Find where the given text appears and provide that cell's center as [X, Y] coordinate. 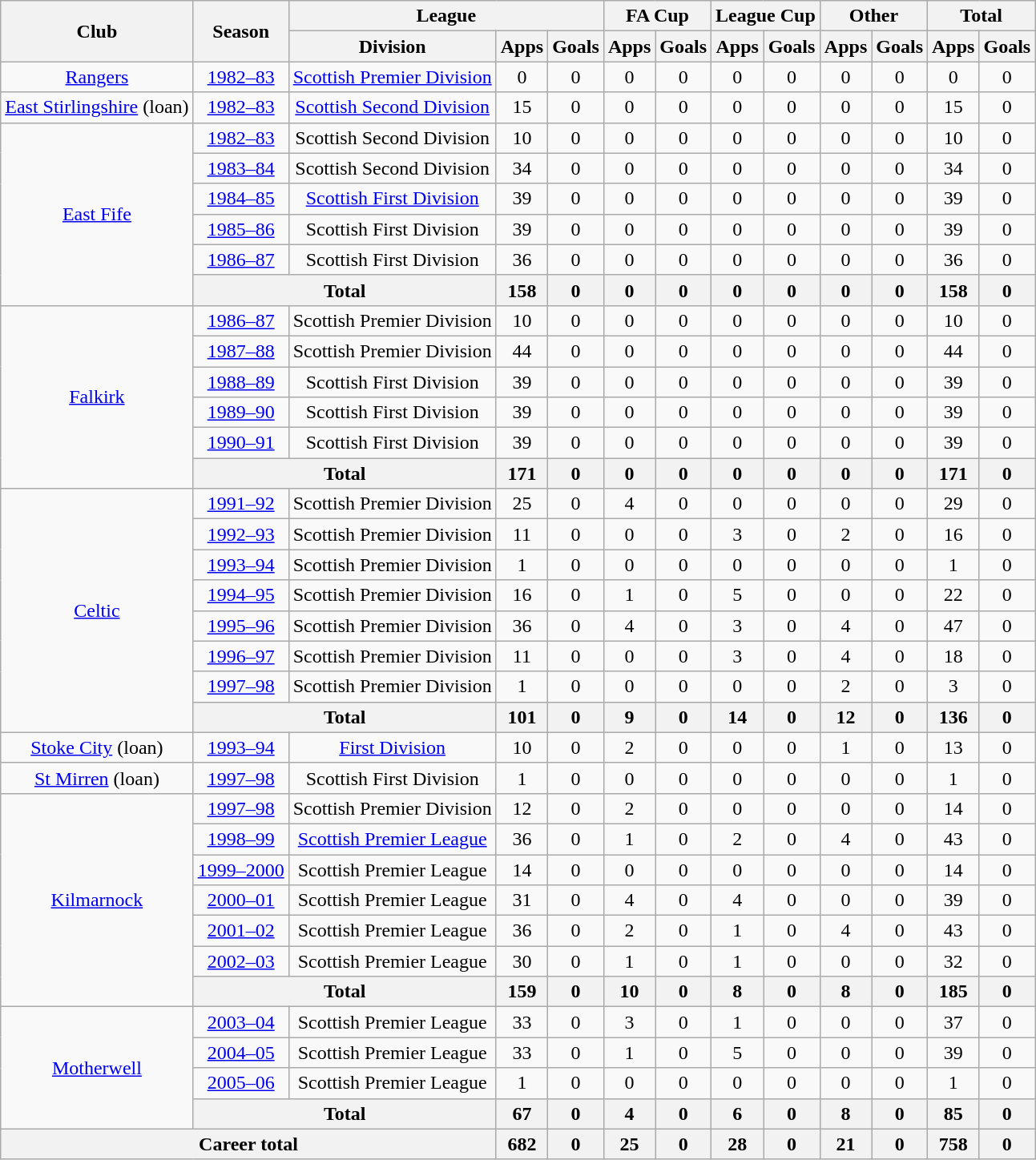
1998–99 [240, 839]
22 [953, 595]
6 [737, 1114]
47 [953, 626]
37 [953, 1022]
1989–90 [240, 413]
28 [737, 1144]
Club [97, 31]
St Mirren (loan) [97, 778]
Rangers [97, 77]
Career total [248, 1144]
136 [953, 717]
1988–89 [240, 382]
21 [845, 1144]
2002–03 [240, 961]
85 [953, 1114]
1999–2000 [240, 869]
Stoke City (loan) [97, 747]
185 [953, 992]
Falkirk [97, 397]
101 [522, 717]
758 [953, 1144]
31 [522, 900]
1991–92 [240, 504]
2003–04 [240, 1022]
1984–85 [240, 199]
1985–86 [240, 229]
13 [953, 747]
682 [522, 1144]
29 [953, 504]
1994–95 [240, 595]
Motherwell [97, 1068]
East Fife [97, 214]
2000–01 [240, 900]
1983–84 [240, 168]
East Stirlingshire (loan) [97, 107]
First Division [393, 747]
2005–06 [240, 1083]
1995–96 [240, 626]
Division [393, 46]
Kilmarnock [97, 900]
League Cup [766, 16]
Other [873, 16]
159 [522, 992]
Celtic [97, 610]
League [445, 16]
30 [522, 961]
1992–93 [240, 534]
18 [953, 656]
32 [953, 961]
1990–91 [240, 443]
1987–88 [240, 351]
2001–02 [240, 931]
2004–05 [240, 1053]
9 [629, 717]
Season [240, 31]
67 [522, 1114]
1996–97 [240, 656]
FA Cup [657, 16]
